Provide the (x, y) coordinate of the cell's center where the given text is located.  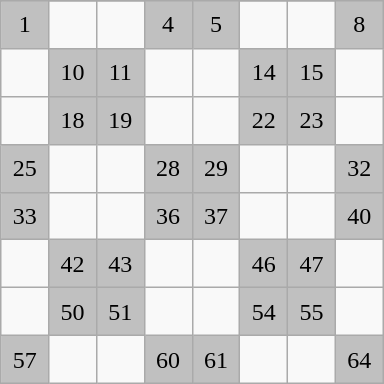
60 (168, 359)
50 (73, 312)
19 (120, 120)
32 (359, 168)
25 (25, 168)
11 (120, 73)
14 (264, 73)
23 (312, 120)
22 (264, 120)
1 (25, 25)
5 (216, 25)
8 (359, 25)
55 (312, 312)
37 (216, 216)
18 (73, 120)
46 (264, 264)
15 (312, 73)
33 (25, 216)
43 (120, 264)
4 (168, 25)
28 (168, 168)
42 (73, 264)
47 (312, 264)
64 (359, 359)
40 (359, 216)
10 (73, 73)
61 (216, 359)
36 (168, 216)
54 (264, 312)
51 (120, 312)
57 (25, 359)
29 (216, 168)
